Identify which cell holds the provided text, then report its (X, Y) central coordinate. 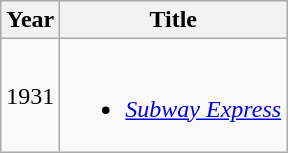
Subway Express (174, 96)
Year (30, 20)
Title (174, 20)
1931 (30, 96)
